Scan for the cell matching the given text and deliver its [x, y] coordinate at center. 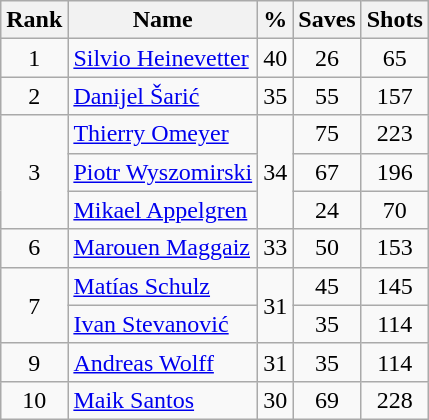
% [276, 20]
Maik Santos [163, 400]
Piotr Wyszomirski [163, 172]
65 [394, 58]
6 [34, 248]
45 [327, 286]
50 [327, 248]
9 [34, 362]
223 [394, 134]
Silvio Heinevetter [163, 58]
228 [394, 400]
Matías Schulz [163, 286]
153 [394, 248]
33 [276, 248]
2 [34, 96]
Shots [394, 20]
67 [327, 172]
Marouen Maggaiz [163, 248]
75 [327, 134]
26 [327, 58]
30 [276, 400]
196 [394, 172]
24 [327, 210]
157 [394, 96]
Name [163, 20]
70 [394, 210]
69 [327, 400]
3 [34, 172]
Andreas Wolff [163, 362]
34 [276, 172]
145 [394, 286]
40 [276, 58]
Danijel Šarić [163, 96]
7 [34, 305]
Rank [34, 20]
1 [34, 58]
Mikael Appelgren [163, 210]
Thierry Omeyer [163, 134]
10 [34, 400]
Saves [327, 20]
Ivan Stevanović [163, 324]
55 [327, 96]
